Return the (X, Y) coordinate for the center point of the cell that contains the specified text.  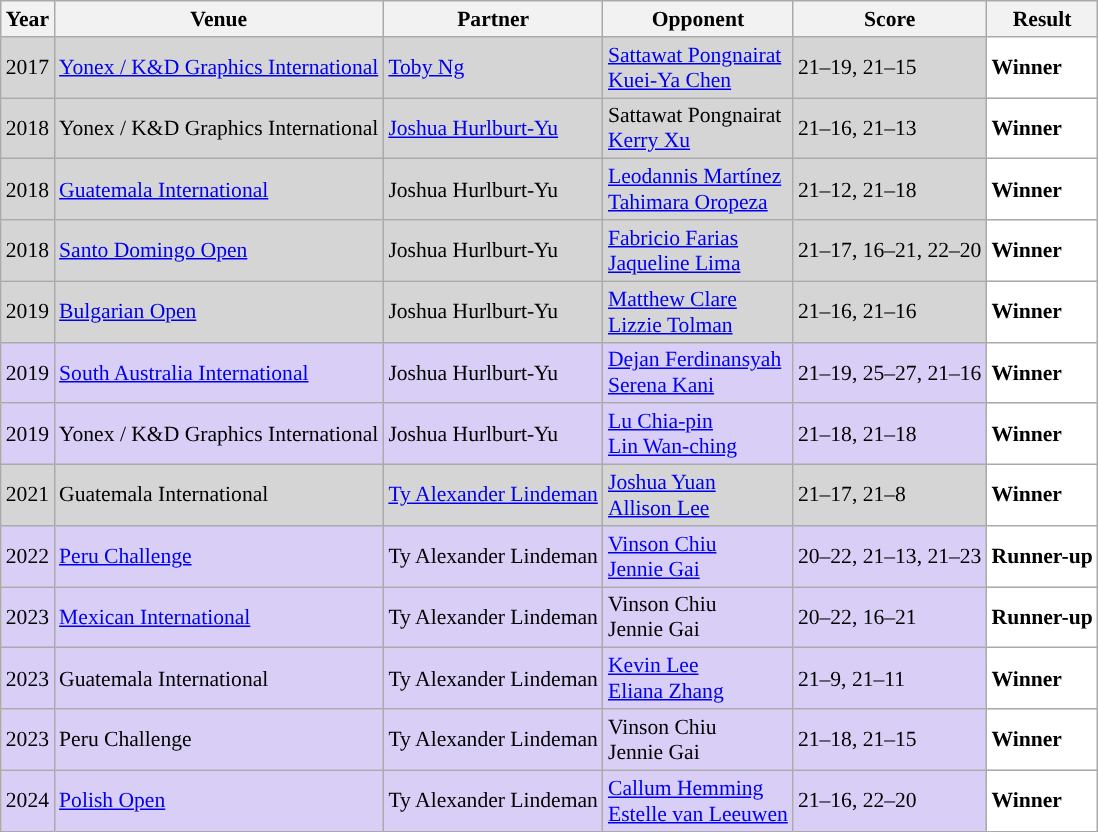
Bulgarian Open (218, 312)
Matthew Clare Lizzie Tolman (698, 312)
20–22, 16–21 (890, 618)
21–19, 25–27, 21–16 (890, 372)
20–22, 21–13, 21–23 (890, 556)
Joshua Yuan Allison Lee (698, 496)
21–19, 21–15 (890, 68)
Lu Chia-pin Lin Wan-ching (698, 434)
21–16, 22–20 (890, 800)
Mexican International (218, 618)
Opponent (698, 19)
South Australia International (218, 372)
Fabricio Farias Jaqueline Lima (698, 250)
Venue (218, 19)
2017 (28, 68)
Year (28, 19)
Sattawat Pongnairat Kerry Xu (698, 128)
2021 (28, 496)
Callum Hemming Estelle van Leeuwen (698, 800)
Partner (493, 19)
21–12, 21–18 (890, 190)
21–9, 21–11 (890, 678)
21–18, 21–18 (890, 434)
Score (890, 19)
21–17, 21–8 (890, 496)
Leodannis Martínez Tahimara Oropeza (698, 190)
21–16, 21–13 (890, 128)
Santo Domingo Open (218, 250)
2022 (28, 556)
21–18, 21–15 (890, 740)
2024 (28, 800)
21–16, 21–16 (890, 312)
Dejan Ferdinansyah Serena Kani (698, 372)
Sattawat Pongnairat Kuei-Ya Chen (698, 68)
Polish Open (218, 800)
21–17, 16–21, 22–20 (890, 250)
Result (1042, 19)
Kevin Lee Eliana Zhang (698, 678)
Toby Ng (493, 68)
